Locate the cell with the specified text and output its [X, Y] center coordinate. 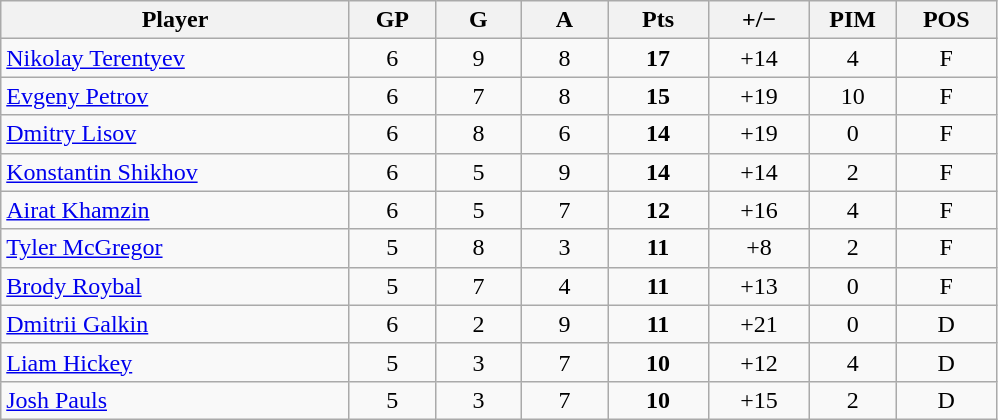
A [564, 20]
17 [658, 58]
POS [946, 20]
Konstantin Shikhov [176, 172]
12 [658, 210]
Liam Hickey [176, 362]
Pts [658, 20]
+12 [760, 362]
Brody Roybal [176, 286]
+21 [760, 324]
+/− [760, 20]
GP [392, 20]
Evgeny Petrov [176, 96]
+13 [760, 286]
G [478, 20]
+16 [760, 210]
+15 [760, 400]
+8 [760, 248]
Airat Khamzin [176, 210]
15 [658, 96]
PIM [853, 20]
Dmitry Lisov [176, 134]
Nikolay Terentyev [176, 58]
Josh Pauls [176, 400]
Dmitrii Galkin [176, 324]
Tyler McGregor [176, 248]
Player [176, 20]
